Detect which cell encompasses the target text, then output its (X, Y) center coordinate. 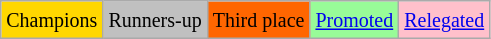
Third place (258, 20)
Promoted (354, 20)
Runners-up (155, 20)
Champions (52, 20)
Relegated (444, 20)
